Search for the cell housing the specified text and yield its (X, Y) center coordinate. 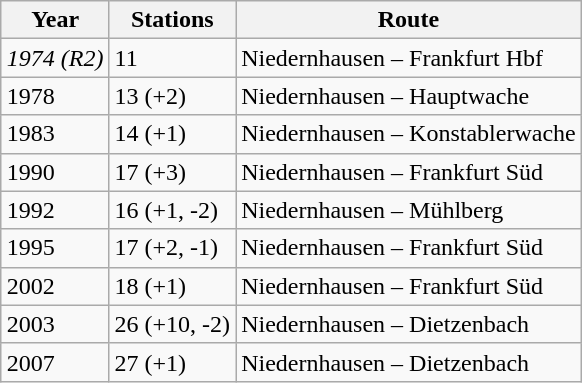
17 (+2, -1) (172, 248)
Niedernhausen – Frankfurt Hbf (409, 58)
26 (+10, -2) (172, 324)
2002 (55, 286)
1978 (55, 96)
1990 (55, 172)
1974 (R2) (55, 58)
2003 (55, 324)
Year (55, 20)
18 (+1) (172, 286)
16 (+1, -2) (172, 210)
14 (+1) (172, 134)
2007 (55, 362)
Stations (172, 20)
1983 (55, 134)
Niedernhausen – Hauptwache (409, 96)
11 (172, 58)
27 (+1) (172, 362)
1992 (55, 210)
1995 (55, 248)
Route (409, 20)
17 (+3) (172, 172)
Niedernhausen – Mühlberg (409, 210)
13 (+2) (172, 96)
Niedernhausen – Konstablerwache (409, 134)
